Provide the (X, Y) coordinate of the cell's center where the given text is located.  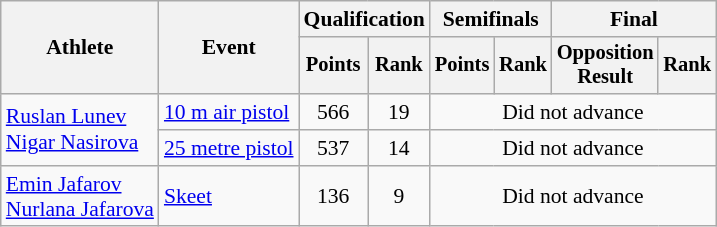
537 (334, 148)
566 (334, 112)
Skeet (229, 196)
9 (399, 196)
10 m air pistol (229, 112)
Event (229, 48)
25 metre pistol (229, 148)
136 (334, 196)
Athlete (80, 48)
19 (399, 112)
Qualification (364, 19)
OppositionResult (606, 66)
14 (399, 148)
Emin JafarovNurlana Jafarova (80, 196)
Final (634, 19)
Semifinals (491, 19)
Ruslan LunevNigar Nasirova (80, 130)
